Extract the [X, Y] coordinate from the center of the cell holding the provided text.  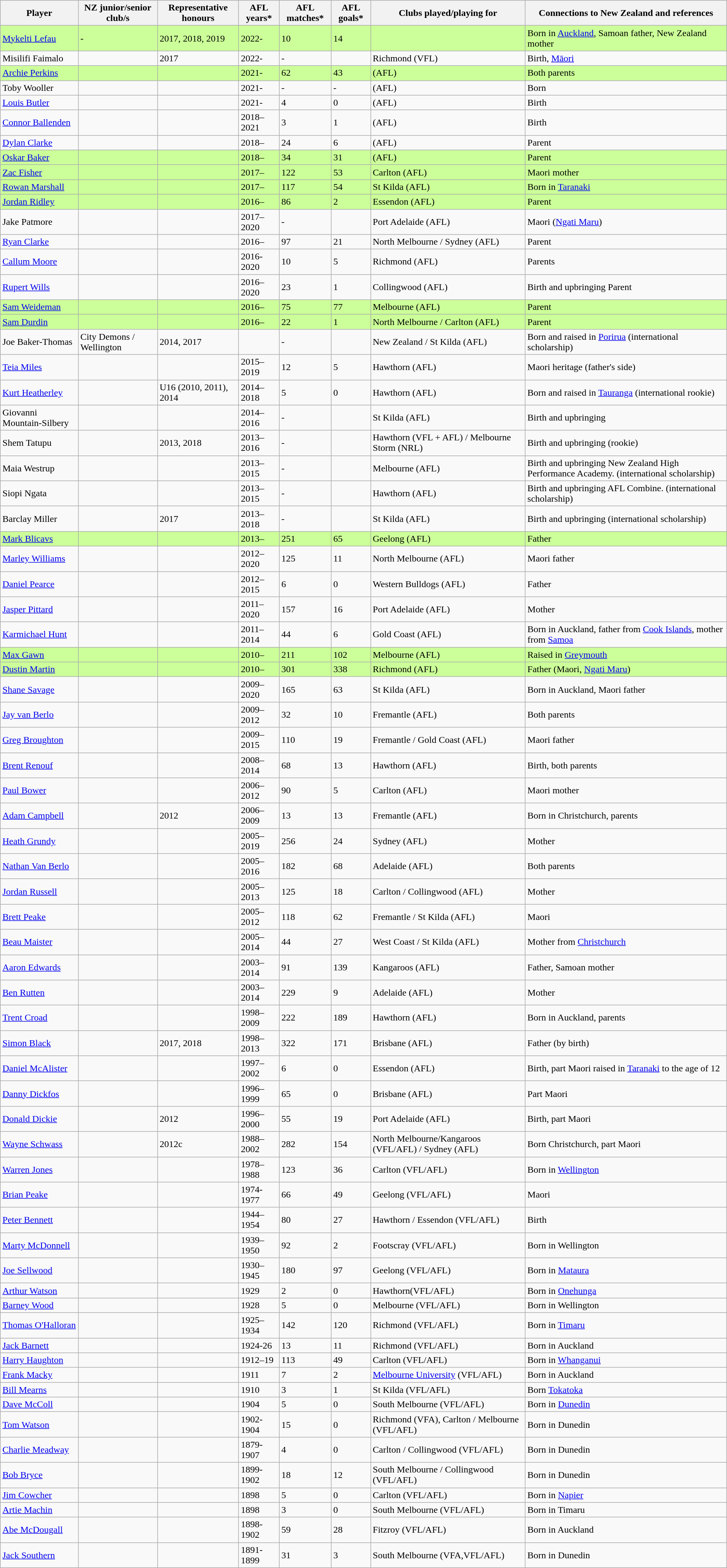
Max Gawn [40, 655]
Wayne Schwass [40, 1144]
Dave McColl [40, 1405]
34 [305, 157]
Dustin Martin [40, 669]
1912–19 [259, 1360]
North Melbourne (AFL) [448, 558]
2009–2012 [259, 714]
Maori heritage (father's side) [626, 367]
1904 [259, 1405]
Birth and upbringing (international scholarship) [626, 519]
1910 [259, 1390]
Aaron Edwards [40, 967]
22 [305, 322]
Fitzroy (VFL/AFL) [448, 1530]
U16 (2010, 2011), 2014 [198, 392]
9 [351, 993]
54 [351, 187]
7 [305, 1375]
23 [305, 287]
Born in Christchurch, parents [626, 815]
182 [305, 866]
Jim Cowcher [40, 1495]
Marley Williams [40, 558]
Kangaroos (AFL) [448, 967]
Louis Butler [40, 103]
2005–2012 [259, 916]
Mykelti Lefau [40, 38]
Footscray (VFL/AFL) [448, 1245]
Maia Westrup [40, 468]
Parents [626, 262]
1996–2000 [259, 1119]
251 [305, 539]
Toby Wooller [40, 88]
Ben Rutten [40, 993]
2012c [198, 1144]
Ryan Clarke [40, 242]
Siopi Ngata [40, 493]
Born and raised in Porirua (international scholarship) [626, 342]
Birth and upbringing [626, 418]
Western Bulldogs (AFL) [448, 584]
Jack Southern [40, 1555]
1939–1950 [259, 1245]
2005–2013 [259, 892]
Bob Bryce [40, 1475]
86 [305, 202]
Dylan Clarke [40, 143]
36 [351, 1170]
Birth and upbringing Parent [626, 287]
2011–2014 [259, 635]
2014–2016 [259, 418]
63 [351, 690]
Connor Ballenden [40, 123]
2017, 2018 [198, 1043]
2015–2019 [259, 367]
Trent Croad [40, 1018]
2012–2020 [259, 558]
Hawthorn (VFL + AFL) / Melbourne Storm (NRL) [448, 443]
Birth, Māori [626, 58]
1902-1904 [259, 1424]
Father (Maori, Ngati Maru) [626, 669]
Birth, both parents [626, 765]
Melbourne University (VFL/AFL) [448, 1375]
1998–2013 [259, 1043]
2006–2009 [259, 815]
2016-2020 [259, 262]
Birth and upbringing New Zealand High Performance Academy. (international scholarship) [626, 468]
338 [351, 669]
1898-1902 [259, 1530]
1930–1945 [259, 1271]
Born Christchurch, part Maori [626, 1144]
1997–2002 [259, 1069]
Donald Dickie [40, 1119]
Born [626, 88]
Father, Samoan mother [626, 967]
Jordan Russell [40, 892]
Charlie Meadway [40, 1450]
2017, 2018, 2019 [198, 38]
Misilifi Faimalo [40, 58]
1891-1899 [259, 1555]
Marty McDonnell [40, 1245]
16 [351, 610]
102 [351, 655]
Arthur Watson [40, 1290]
Connections to New Zealand and references [626, 13]
32 [305, 714]
2005–2019 [259, 841]
28 [351, 1530]
Born in Auckland, parents [626, 1018]
Barney Wood [40, 1305]
Danny Dickfos [40, 1093]
2009–2020 [259, 690]
South Melbourne / Collingwood (VFL/AFL) [448, 1475]
118 [305, 916]
Oskar Baker [40, 157]
1974-1977 [259, 1194]
Joe Baker-Thomas [40, 342]
Richmond (VFA), Carlton / Melbourne (VFL/AFL) [448, 1424]
Maori (Ngati Maru) [626, 221]
2013, 2018 [198, 443]
21 [351, 242]
North Melbourne/Kangaroos (VFL/AFL) / Sydney (AFL) [448, 1144]
Shem Tatupu [40, 443]
59 [305, 1530]
2005–2014 [259, 942]
Clubs played/playing for [448, 13]
157 [305, 610]
Brian Peake [40, 1194]
110 [305, 740]
2014–2018 [259, 392]
53 [351, 172]
2013–2016 [259, 443]
120 [351, 1325]
211 [305, 655]
Melbourne (VFL/AFL) [448, 1305]
Daniel Pearce [40, 584]
15 [305, 1424]
1998–2009 [259, 1018]
Carlton / Collingwood (VFL/AFL) [448, 1450]
Adam Campbell [40, 815]
189 [351, 1018]
2012–2015 [259, 584]
1911 [259, 1375]
New Zealand / St Kilda (AFL) [448, 342]
Callum Moore [40, 262]
1925–1934 [259, 1325]
Birth and upbringing AFL Combine. (international scholarship) [626, 493]
Simon Black [40, 1043]
Fremantle / Gold Coast (AFL) [448, 740]
NZ junior/senior club/s [118, 13]
Jasper Pittard [40, 610]
Archie Perkins [40, 73]
14 [351, 38]
171 [351, 1043]
Jay van Berlo [40, 714]
Thomas O'Halloran [40, 1325]
Mark Blicavs [40, 539]
2016–2020 [259, 287]
Bill Mearns [40, 1390]
Artie Machin [40, 1510]
1944–1954 [259, 1220]
Peter Bennett [40, 1220]
2009–2015 [259, 740]
Birth and upbringing (rookie) [626, 443]
Gold Coast (AFL) [448, 635]
Born and raised in Tauranga (international rookie) [626, 392]
2006–2012 [259, 791]
Sydney (AFL) [448, 841]
Jordan Ridley [40, 202]
West Coast / St Kilda (AFL) [448, 942]
Hawthorn(VFL/AFL) [448, 1290]
Jack Barnett [40, 1345]
AFL years* [259, 13]
Kurt Heatherley [40, 392]
1978–1988 [259, 1170]
Carlton / Collingwood (AFL) [448, 892]
Fremantle / St Kilda (AFL) [448, 916]
Jake Patmore [40, 221]
Raised in Greymouth [626, 655]
282 [305, 1144]
1899-1902 [259, 1475]
90 [305, 791]
2005–2016 [259, 866]
AFL goals* [351, 13]
Born in Napier [626, 1495]
1924-26 [259, 1345]
Giovanni Mountain-Silbery [40, 418]
Warren Jones [40, 1170]
Father (by birth) [626, 1043]
Abe McDougall [40, 1530]
Born in Taranaki [626, 187]
Daniel McAlister [40, 1069]
77 [351, 307]
North Melbourne / Sydney (AFL) [448, 242]
75 [305, 307]
Born in Mataura [626, 1271]
Hawthorn / Essendon (VFL/AFL) [448, 1220]
91 [305, 967]
139 [351, 967]
256 [305, 841]
122 [305, 172]
Born in Auckland, father from Cook Islands, mother from Samoa [626, 635]
Frank Macky [40, 1375]
180 [305, 1271]
Birth, part Maori raised in Taranaki to the age of 12 [626, 1069]
55 [305, 1119]
Born in Auckland, Samoan father, New Zealand mother [626, 38]
Sam Durdin [40, 322]
Representative honours [198, 13]
Geelong (AFL) [448, 539]
Barclay Miller [40, 519]
2013– [259, 539]
2014, 2017 [198, 342]
Player [40, 13]
Joe Sellwood [40, 1271]
Tom Watson [40, 1424]
Rowan Marshall [40, 187]
1929 [259, 1290]
222 [305, 1018]
Mother from Christchurch [626, 942]
Part Maori [626, 1093]
Zac Fisher [40, 172]
142 [305, 1325]
Sam Weideman [40, 307]
113 [305, 1360]
80 [305, 1220]
165 [305, 690]
1928 [259, 1305]
St Kilda (VFL/AFL) [448, 1390]
43 [351, 73]
2017–2020 [259, 221]
Collingwood (AFL) [448, 287]
1879-1907 [259, 1450]
1988–2002 [259, 1144]
229 [305, 993]
Born in Auckland, Maori father [626, 690]
Brett Peake [40, 916]
Harry Haughton [40, 1360]
2018–2021 [259, 123]
South Melbourne (VFA,VFL/AFL) [448, 1555]
1996–1999 [259, 1093]
322 [305, 1043]
123 [305, 1170]
117 [305, 187]
Rupert Wills [40, 287]
154 [351, 1144]
Richmond (VFL) [448, 58]
Paul Bower [40, 791]
Nathan Van Berlo [40, 866]
AFL matches* [305, 13]
2011–2020 [259, 610]
Born in Whanganui [626, 1360]
Shane Savage [40, 690]
2008–2014 [259, 765]
Greg Broughton [40, 740]
2013–2018 [259, 519]
Born Tokatoka [626, 1390]
North Melbourne / Carlton (AFL) [448, 322]
66 [305, 1194]
Heath Grundy [40, 841]
Brent Renouf [40, 765]
Karmichael Hunt [40, 635]
301 [305, 669]
Beau Maister [40, 942]
City Demons / Wellington [118, 342]
Teia Miles [40, 367]
92 [305, 1245]
Birth, part Maori [626, 1119]
Born in Onehunga [626, 1290]
